Scan for the cell matching the given text and deliver its (x, y) coordinate at center. 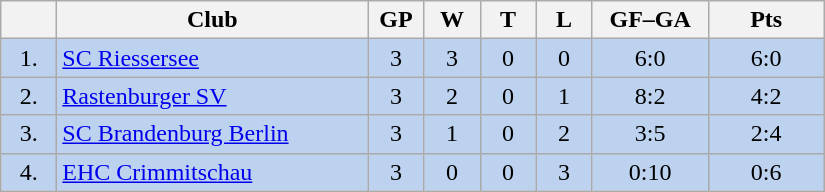
4. (29, 172)
L (564, 20)
2:4 (766, 134)
T (508, 20)
0:6 (766, 172)
GP (396, 20)
0:10 (650, 172)
Rastenburger SV (212, 96)
W (452, 20)
4:2 (766, 96)
Pts (766, 20)
SC Riessersee (212, 58)
8:2 (650, 96)
3:5 (650, 134)
3. (29, 134)
1. (29, 58)
Club (212, 20)
GF–GA (650, 20)
EHC Crimmitschau (212, 172)
2. (29, 96)
SC Brandenburg Berlin (212, 134)
